Pinpoint the cell where the given text exists, returning its (X, Y) midpoint coordinate. 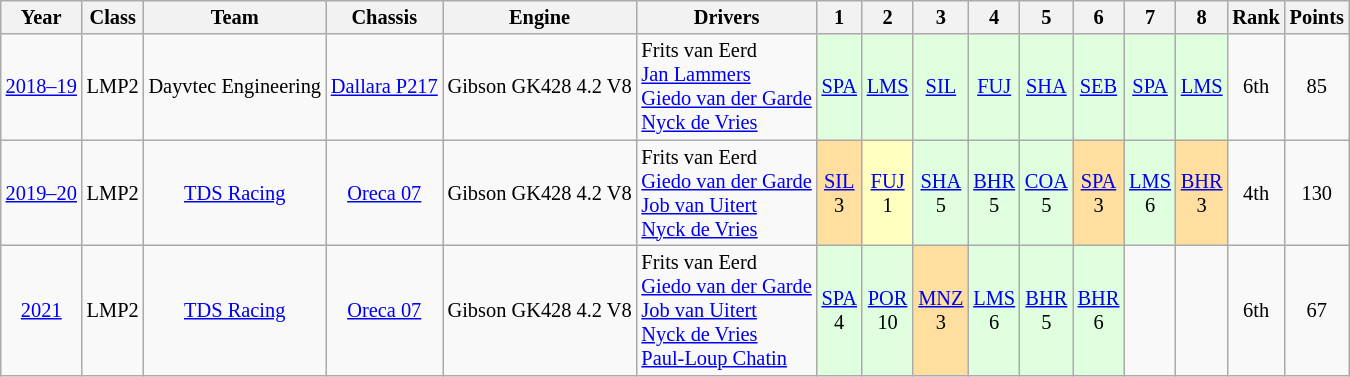
85 (1317, 87)
POR10 (888, 310)
SPA3 (1099, 193)
Team (235, 17)
COA5 (1046, 193)
2018–19 (42, 87)
MNZ3 (940, 310)
SPA4 (840, 310)
Drivers (727, 17)
5 (1046, 17)
Year (42, 17)
Points (1317, 17)
SIL (940, 87)
Class (113, 17)
Rank (1256, 17)
BHR6 (1099, 310)
3 (940, 17)
4 (994, 17)
SHA (1046, 87)
2021 (42, 310)
FUJ1 (888, 193)
SEB (1099, 87)
6 (1099, 17)
Chassis (384, 17)
Frits van Eerd Jan Lammers Giedo van der Garde Nyck de Vries (727, 87)
SHA5 (940, 193)
Dayvtec Engineering (235, 87)
7 (1150, 17)
2019–20 (42, 193)
2 (888, 17)
Engine (540, 17)
67 (1317, 310)
Frits van Eerd Giedo van der Garde Job van Uitert Nyck de Vries (727, 193)
BHR3 (1202, 193)
4th (1256, 193)
SIL3 (840, 193)
FUJ (994, 87)
8 (1202, 17)
1 (840, 17)
130 (1317, 193)
Frits van Eerd Giedo van der Garde Job van Uitert Nyck de Vries Paul-Loup Chatin (727, 310)
Dallara P217 (384, 87)
